Detect which cell encompasses the target text, then output its [x, y] center coordinate. 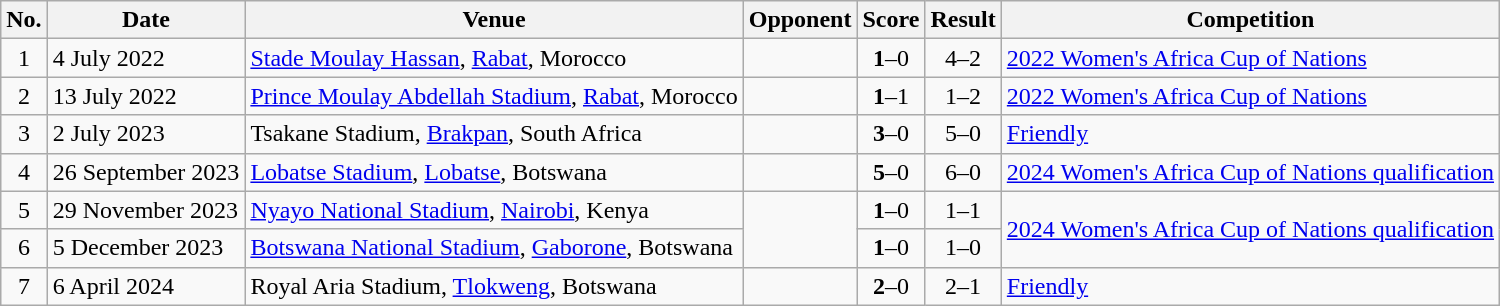
2–1 [963, 286]
2 [24, 96]
6 April 2024 [146, 286]
Date [146, 20]
4–2 [963, 58]
Tsakane Stadium, Brakpan, South Africa [494, 134]
4 [24, 172]
13 July 2022 [146, 96]
3–0 [891, 134]
Botswana National Stadium, Gaborone, Botswana [494, 248]
1–2 [963, 96]
Stade Moulay Hassan, Rabat, Morocco [494, 58]
26 September 2023 [146, 172]
1 [24, 58]
6 [24, 248]
Lobatse Stadium, Lobatse, Botswana [494, 172]
3 [24, 134]
7 [24, 286]
Score [891, 20]
5 [24, 210]
6–0 [963, 172]
Competition [1250, 20]
2–0 [891, 286]
Nyayo National Stadium, Nairobi, Kenya [494, 210]
5 December 2023 [146, 248]
2 July 2023 [146, 134]
4 July 2022 [146, 58]
Prince Moulay Abdellah Stadium, Rabat, Morocco [494, 96]
Result [963, 20]
No. [24, 20]
29 November 2023 [146, 210]
Royal Aria Stadium, Tlokweng, Botswana [494, 286]
Venue [494, 20]
Opponent [800, 20]
